Provide the [x, y] coordinate of the cell's center where the given text is located.  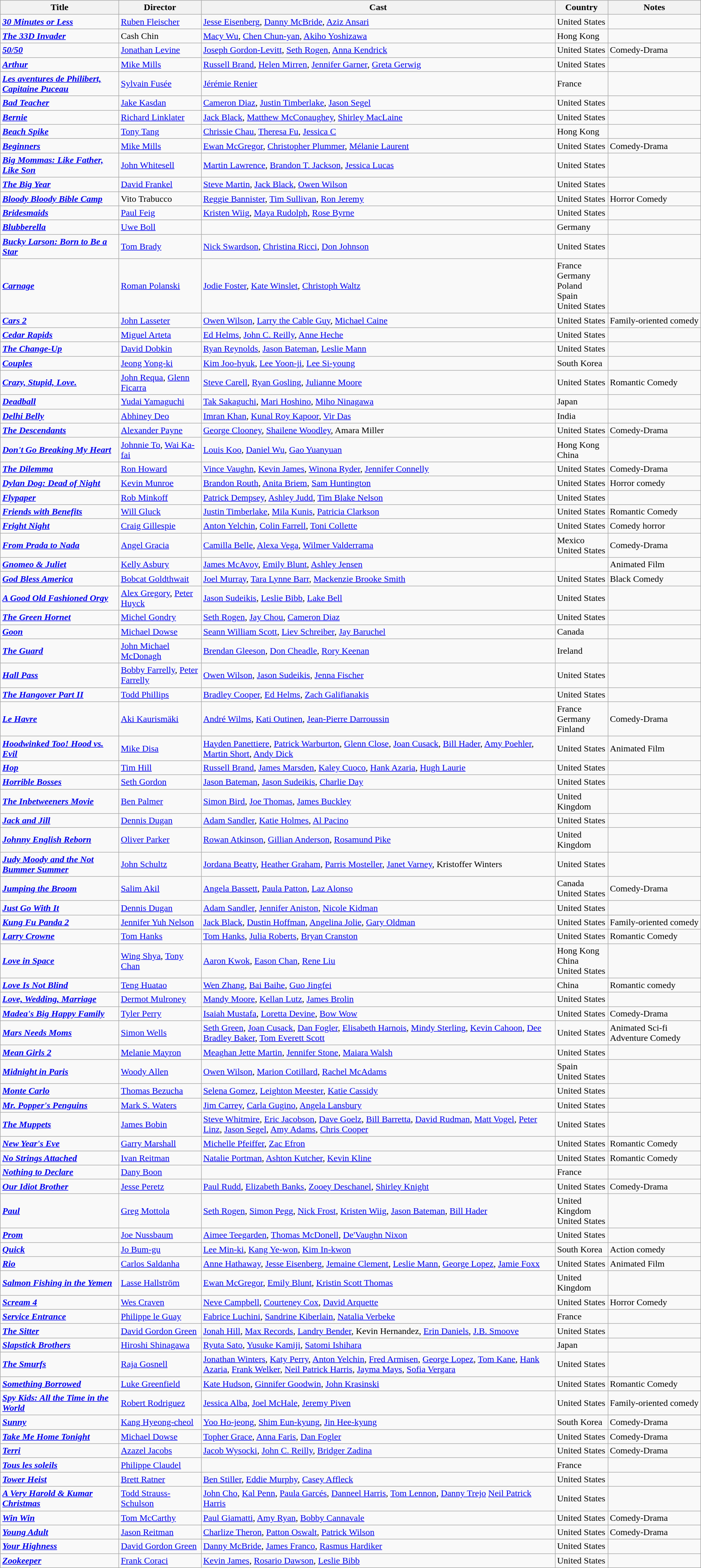
Cars 2 [60, 320]
Todd Phillips [160, 695]
Tyler Perry [160, 1014]
Jeong Yong-ki [160, 363]
Lee Min-ki, Kang Ye-won, Kim In-kwon [378, 1249]
Mark S. Waters [160, 1105]
Joe Nussbaum [160, 1235]
Frank Coraci [160, 1561]
Alex Gregory, Peter Huyck [160, 598]
Action comedy [654, 1249]
Carnage [60, 286]
Jennifer Yuh Nelson [160, 922]
Horrible Bosses [60, 782]
The Dilemma [60, 469]
Prom [60, 1235]
Topher Grace, Anna Faris, Dan Fogler [378, 1437]
John Whitesell [160, 165]
The Hangover Part II [60, 695]
New Year's Eve [60, 1144]
Michel Gondry [160, 617]
Country [581, 7]
Gnomeo & Juliet [60, 565]
Dany Boon [160, 1172]
Just Go With It [60, 908]
Delhi Belly [60, 416]
Jessica Alba, Joel McHale, Jeremy Piven [378, 1403]
Yudai Yamaguchi [160, 402]
Carlos Saldanha [160, 1264]
Sylvain Fusée [160, 84]
John Requa, Glenn Ficarra [160, 383]
Ben Palmer [160, 801]
Jesse Eisenberg, Danny McBride, Aziz Ansari [378, 22]
Friends with Benefits [60, 512]
Todd Strauss-Schulson [160, 1498]
Something Borrowed [60, 1383]
Ron Howard [160, 469]
Kate Hudson, Ginnifer Goodwin, John Krasinski [378, 1383]
50/50 [60, 50]
Love, Wedding, Marriage [60, 999]
Paul [60, 1211]
Cast [378, 7]
Owen Wilson, Larry the Cable Guy, Michael Caine [378, 320]
Aimee Teegarden, Thomas McDonell, De'Vaughn Nixon [378, 1235]
Crazy, Stupid, Love. [60, 383]
Ewan McGregor, Christopher Plummer, Mélanie Laurent [378, 146]
Selena Gomez, Leighton Meester, Katie Cassidy [378, 1091]
Spy Kids: All the Time in the World [60, 1403]
Wing Shya, Tony Chan [160, 961]
Neve Campbell, Courteney Cox, David Arquette [378, 1302]
United KingdomUnited States [581, 1211]
Win Win [60, 1518]
André Wilms, Kati Outinen, Jean-Pierre Darroussin [378, 719]
Jason Reitman [160, 1532]
Kevin Munroe [160, 483]
Sunny [60, 1422]
Salim Akil [160, 889]
Roman Polanski [160, 286]
Goon [60, 632]
China [581, 985]
Nick Swardson, Christina Ricci, Don Johnson [378, 246]
Tom Hanks [160, 936]
Hoodwinked Too! Hood vs. Evil [60, 748]
Title [60, 7]
Ryuta Sato, Yusuke Kamiji, Satomi Ishihara [378, 1345]
India [581, 416]
Simon Bird, Joe Thomas, James Buckley [378, 801]
Director [160, 7]
Tony Tang [160, 131]
Jacob Wysocki, John C. Reilly, Bridger Zadina [378, 1451]
Charlize Theron, Patton Oswalt, Patrick Wilson [378, 1532]
Garry Marshall [160, 1144]
Scream 4 [60, 1302]
Jumping the Broom [60, 889]
FranceGermanyFinland [581, 719]
Judy Moody and the Not Bummer Summer [60, 864]
Jack Black, Matthew McConaughey, Shirley MacLaine [378, 117]
The 33D Invader [60, 36]
Flypaper [60, 498]
Steve Martin, Jack Black, Owen Wilson [378, 184]
Reggie Bannister, Tim Sullivan, Ron Jeremy [378, 199]
Comedy horror [654, 526]
Madea's Big Happy Family [60, 1014]
Jason Sudeikis, Leslie Bibb, Lake Bell [378, 598]
Justin Timberlake, Mila Kunis, Patricia Clarkson [378, 512]
Rob Minkoff [160, 498]
Angela Bassett, Paula Patton, Laz Alonso [378, 889]
Jake Kasdan [160, 103]
Azazel Jacobs [160, 1451]
Cedar Rapids [60, 335]
Paul Giamatti, Amy Ryan, Bobby Cannavale [378, 1518]
Le Havre [60, 719]
Black Comedy [654, 579]
John Schultz [160, 864]
Johnny English Reborn [60, 840]
Fright Night [60, 526]
Jodie Foster, Kate Winslet, Christoph Waltz [378, 286]
Jack and Jill [60, 821]
The Muppets [60, 1125]
The Green Hornet [60, 617]
Mean Girls 2 [60, 1052]
Bradley Cooper, Ed Helms, Zach Galifianakis [378, 695]
Jason Bateman, Jason Sudeikis, Charlie Day [378, 782]
Bobby Farrelly, Peter Farrelly [160, 675]
Anne Hathaway, Jesse Eisenberg, Jemaine Clement, Leslie Mann, George Lopez, Jamie Foxx [378, 1264]
Mars Needs Moms [60, 1033]
Paul Feig [160, 213]
David Dobkin [160, 349]
Arthur [60, 64]
Wen Zhang, Bai Baihe, Guo Jingfei [378, 985]
Wes Craven [160, 1302]
Thomas Bezucha [160, 1091]
MexicoUnited States [581, 545]
A Good Old Fashioned Orgy [60, 598]
Kristen Wiig, Maya Rudolph, Rose Byrne [378, 213]
Ivan Reitman [160, 1158]
Steve Whitmire, Eric Jacobson, Dave Goelz, Bill Barretta, David Rudman, Matt Vogel, Peter Linz, Jason Segel, Amy Adams, Chris Cooper [378, 1125]
Brett Ratner [160, 1479]
A Very Harold & Kumar Christmas [60, 1498]
Will Gluck [160, 512]
Kevin James, Rosario Dawson, Leslie Bibb [378, 1561]
Hayden Panettiere, Patrick Warburton, Glenn Close, Joan Cusack, Bill Hader, Amy Poehler, Martin Short, Andy Dick [378, 748]
Les aventures de Philibert, Capitaine Puceau [60, 84]
Midnight in Paris [60, 1072]
Simon Wells [160, 1033]
Teng Huatao [160, 985]
Joel Murray, Tara Lynne Barr, Mackenzie Brooke Smith [378, 579]
Tower Heist [60, 1479]
Larry Crowne [60, 936]
Tom Hanks, Julia Roberts, Bryan Cranston [378, 936]
Rowan Atkinson, Gillian Anderson, Rosamund Pike [378, 840]
Rio [60, 1264]
John Michael McDonagh [160, 651]
Lasse Hallström [160, 1283]
Our Idiot Brother [60, 1186]
Zookeeper [60, 1561]
Hop [60, 768]
No Strings Attached [60, 1158]
Brandon Routh, Anita Briem, Sam Huntington [378, 483]
John Lasseter [160, 320]
SpainUnited States [581, 1072]
Paul Rudd, Elizabeth Banks, Zooey Deschanel, Shirley Knight [378, 1186]
Jordana Beatty, Heather Graham, Parris Mosteller, Janet Varney, Kristoffer Winters [378, 864]
Big Mommas: Like Father, Like Son [60, 165]
Meaghan Jette Martin, Jennifer Stone, Maiara Walsh [378, 1052]
Adam Sandler, Katie Holmes, Al Pacino [378, 821]
Chrissie Chau, Theresa Fu, Jessica C [378, 131]
Adam Sandler, Jennifer Aniston, Nicole Kidman [378, 908]
Vito Trabucco [160, 199]
Bloody Bloody Bible Camp [60, 199]
Yoo Ho-jeong, Shim Eun-kyung, Jin Hee-kyung [378, 1422]
Robert Rodriguez [160, 1403]
Hong KongChinaUnited States [581, 961]
Seth Gordon [160, 782]
Brendan Gleeson, Don Cheadle, Rory Keenan [378, 651]
Mandy Moore, Kellan Lutz, James Brolin [378, 999]
Quick [60, 1249]
The Change-Up [60, 349]
FranceGermanyPolandSpainUnited States [581, 286]
Patrick Dempsey, Ashley Judd, Tim Blake Nelson [378, 498]
Salmon Fishing in the Yemen [60, 1283]
Aaron Kwok, Eason Chan, Rene Liu [378, 961]
Bobcat Goldthwait [160, 579]
Horror comedy [654, 483]
Seann William Scott, Liev Schreiber, Jay Baruchel [378, 632]
Ruben Fleischer [160, 22]
Abhiney Deo [160, 416]
Alexander Payne [160, 430]
Tous les soleils [60, 1465]
The Descendants [60, 430]
Fabrice Luchini, Sandrine Kiberlain, Natalia Verbeke [378, 1316]
Jérémie Renier [378, 84]
Blubberella [60, 227]
James Bobin [160, 1125]
Beginners [60, 146]
Macy Wu, Chen Chun-yan, Akiho Yoshizawa [378, 36]
Angel Gracia [160, 545]
Danny McBride, James Franco, Rasmus Hardiker [378, 1546]
Owen Wilson, Jason Sudeikis, Jenna Fischer [378, 675]
Service Entrance [60, 1316]
Louis Koo, Daniel Wu, Gao Yuanyuan [378, 449]
Slapstick Brothers [60, 1345]
Seth Green, Joan Cusack, Dan Fogler, Elisabeth Harnois, Mindy Sterling, Kevin Cahoon, Dee Bradley Baker, Tom Everett Scott [378, 1033]
Animated Sci-fi Adventure Comedy [654, 1033]
Hiroshi Shinagawa [160, 1345]
Vince Vaughn, Kevin James, Winona Ryder, Jennifer Connelly [378, 469]
Kim Joo-hyuk, Lee Yoon-ji, Lee Si-young [378, 363]
The Big Year [60, 184]
Mike Disa [160, 748]
Couples [60, 363]
Miguel Arteta [160, 335]
Joseph Gordon-Levitt, Seth Rogen, Anna Kendrick [378, 50]
Bernie [60, 117]
Kung Fu Panda 2 [60, 922]
Craig Gillespie [160, 526]
Ben Stiller, Eddie Murphy, Casey Affleck [378, 1479]
Deadball [60, 402]
Cash Chin [160, 36]
Tak Sakaguchi, Mari Hoshino, Miho Ninagawa [378, 402]
Bridesmaids [60, 213]
Your Highness [60, 1546]
Philippe Claudel [160, 1465]
Seth Rogen, Jay Chou, Cameron Diaz [378, 617]
God Bless America [60, 579]
Ed Helms, John C. Reilly, Anne Heche [378, 335]
Jo Bum-gu [160, 1249]
Love Is Not Blind [60, 985]
Romantic comedy [654, 985]
Dylan Dog: Dead of Night [60, 483]
Beach Spike [60, 131]
The Sitter [60, 1331]
Don't Go Breaking My Heart [60, 449]
Greg Mottola [160, 1211]
Jim Carrey, Carla Gugino, Angela Lansbury [378, 1105]
Bad Teacher [60, 103]
Cameron Diaz, Justin Timberlake, Jason Segel [378, 103]
The Inbetweeners Movie [60, 801]
Kelly Asbury [160, 565]
Camilla Belle, Alexa Vega, Wilmer Valderrama [378, 545]
Ryan Reynolds, Jason Bateman, Leslie Mann [378, 349]
From Prada to Nada [60, 545]
Martin Lawrence, Brandon T. Jackson, Jessica Lucas [378, 165]
Kang Hyeong-cheol [160, 1422]
Jack Black, Dustin Hoffman, Angelina Jolie, Gary Oldman [378, 922]
Mr. Popper's Penguins [60, 1105]
Love in Space [60, 961]
Johnnie To, Wai Ka-fai [160, 449]
Jonathan Levine [160, 50]
Owen Wilson, Marion Cotillard, Rachel McAdams [378, 1072]
Tim Hill [160, 768]
George Clooney, Shailene Woodley, Amara Miller [378, 430]
John Cho, Kal Penn, Paula Garcés, Danneel Harris, Tom Lennon, Danny Trejo Neil Patrick Harris [378, 1498]
Michelle Pfeiffer, Zac Efron [378, 1144]
Dermot Mulroney [160, 999]
Richard Linklater [160, 117]
Isaiah Mustafa, Loretta Devine, Bow Wow [378, 1014]
Melanie Mayron [160, 1052]
Steve Carell, Ryan Gosling, Julianne Moore [378, 383]
Notes [654, 7]
CanadaUnited States [581, 889]
Aki Kaurismäki [160, 719]
Imran Khan, Kunal Roy Kapoor, Vir Das [378, 416]
Anton Yelchin, Colin Farrell, Toni Collette [378, 526]
Uwe Boll [160, 227]
Bucky Larson: Born to Be a Star [60, 246]
Oliver Parker [160, 840]
Canada [581, 632]
Ireland [581, 651]
30 Minutes or Less [60, 22]
Jesse Peretz [160, 1186]
Take Me Home Tonight [60, 1437]
Woody Allen [160, 1072]
Young Adult [60, 1532]
The Guard [60, 651]
Russell Brand, James Marsden, Kaley Cuoco, Hank Azaria, Hugh Laurie [378, 768]
Russell Brand, Helen Mirren, Jennifer Garner, Greta Gerwig [378, 64]
Ewan McGregor, Emily Blunt, Kristin Scott Thomas [378, 1283]
Terri [60, 1451]
Monte Carlo [60, 1091]
David Frankel [160, 184]
Hall Pass [60, 675]
Nothing to Declare [60, 1172]
Luke Greenfield [160, 1383]
James McAvoy, Emily Blunt, Ashley Jensen [378, 565]
Philippe le Guay [160, 1316]
Tom McCarthy [160, 1518]
Natalie Portman, Ashton Kutcher, Kevin Kline [378, 1158]
Seth Rogen, Simon Pegg, Nick Frost, Kristen Wiig, Jason Bateman, Bill Hader [378, 1211]
Jonah Hill, Max Records, Landry Bender, Kevin Hernandez, Erin Daniels, J.B. Smoove [378, 1331]
Germany [581, 227]
Tom Brady [160, 246]
Raja Gosnell [160, 1364]
The Smurfs [60, 1364]
Hong KongChina [581, 449]
